Capture the cell that displays the provided text and extract its (x, y) central coordinate. 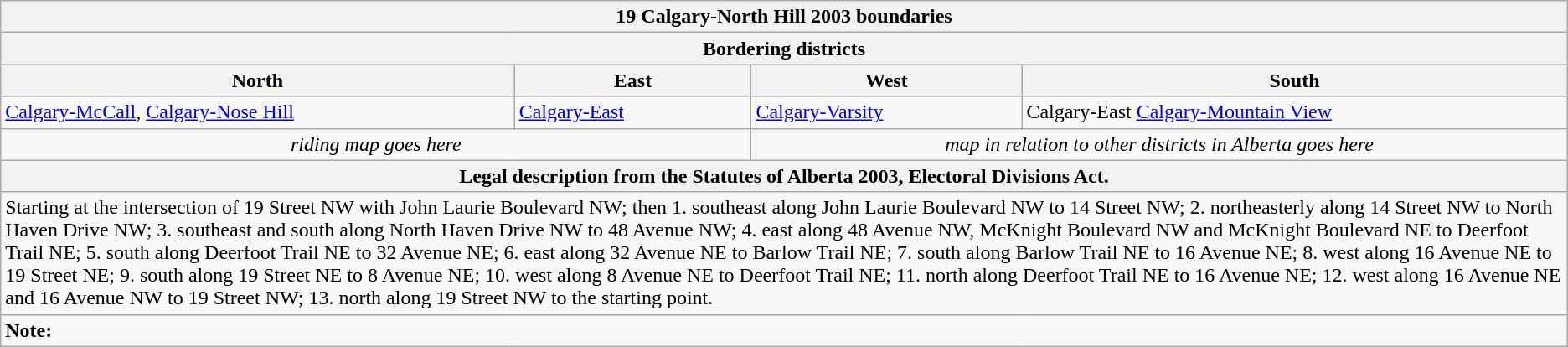
West (886, 80)
North (258, 80)
map in relation to other districts in Alberta goes here (1159, 144)
19 Calgary-North Hill 2003 boundaries (784, 17)
riding map goes here (376, 144)
Calgary-East Calgary-Mountain View (1295, 112)
South (1295, 80)
Calgary-East (633, 112)
Bordering districts (784, 49)
Note: (784, 330)
Calgary-McCall, Calgary-Nose Hill (258, 112)
East (633, 80)
Calgary-Varsity (886, 112)
Legal description from the Statutes of Alberta 2003, Electoral Divisions Act. (784, 176)
